Identify which cell holds the provided text, then report its [x, y] central coordinate. 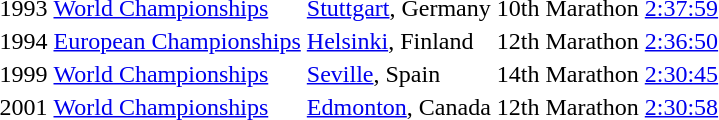
2:36:50 [681, 41]
Seville, Spain [398, 74]
World Championships [177, 74]
European Championships [177, 41]
Helsinki, Finland [398, 41]
14th [518, 74]
12th [518, 41]
2:30:45 [681, 74]
